Extract the (x, y) coordinate from the center of the cell holding the provided text.  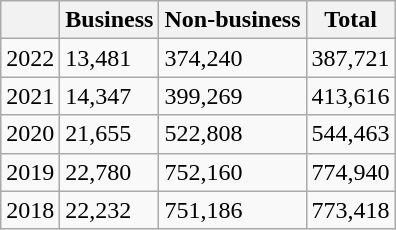
387,721 (350, 58)
752,160 (232, 172)
2021 (30, 96)
22,232 (110, 210)
751,186 (232, 210)
Total (350, 20)
374,240 (232, 58)
21,655 (110, 134)
773,418 (350, 210)
2020 (30, 134)
522,808 (232, 134)
2018 (30, 210)
13,481 (110, 58)
774,940 (350, 172)
2022 (30, 58)
14,347 (110, 96)
2019 (30, 172)
544,463 (350, 134)
22,780 (110, 172)
413,616 (350, 96)
399,269 (232, 96)
Non-business (232, 20)
Business (110, 20)
